Capture the cell that displays the provided text and extract its (x, y) central coordinate. 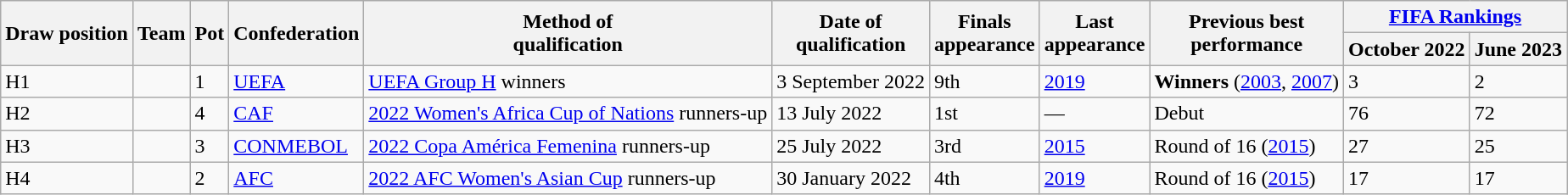
CAF (297, 114)
Team (161, 33)
3 September 2022 (851, 81)
4 (210, 114)
1st (984, 114)
72 (1518, 114)
H4 (67, 178)
June 2023 (1518, 49)
H1 (67, 81)
9th (984, 81)
— (1095, 114)
Date ofqualification (851, 33)
CONMEBOL (297, 146)
Draw position (67, 33)
30 January 2022 (851, 178)
Confederation (297, 33)
1 (210, 81)
25 (1518, 146)
2022 Women's Africa Cup of Nations runners-up (568, 114)
13 July 2022 (851, 114)
2015 (1095, 146)
2022 AFC Women's Asian Cup runners-up (568, 178)
UEFA Group H winners (568, 81)
H2 (67, 114)
3rd (984, 146)
Lastappearance (1095, 33)
Pot (210, 33)
Debut (1247, 114)
Method ofqualification (568, 33)
25 July 2022 (851, 146)
Finalsappearance (984, 33)
H3 (67, 146)
October 2022 (1407, 49)
27 (1407, 146)
76 (1407, 114)
AFC (297, 178)
UEFA (297, 81)
Previous bestperformance (1247, 33)
FIFA Rankings (1456, 17)
2022 Copa América Femenina runners-up (568, 146)
4th (984, 178)
Winners (2003, 2007) (1247, 81)
